Pinpoint the cell where the given text exists, returning its [x, y] midpoint coordinate. 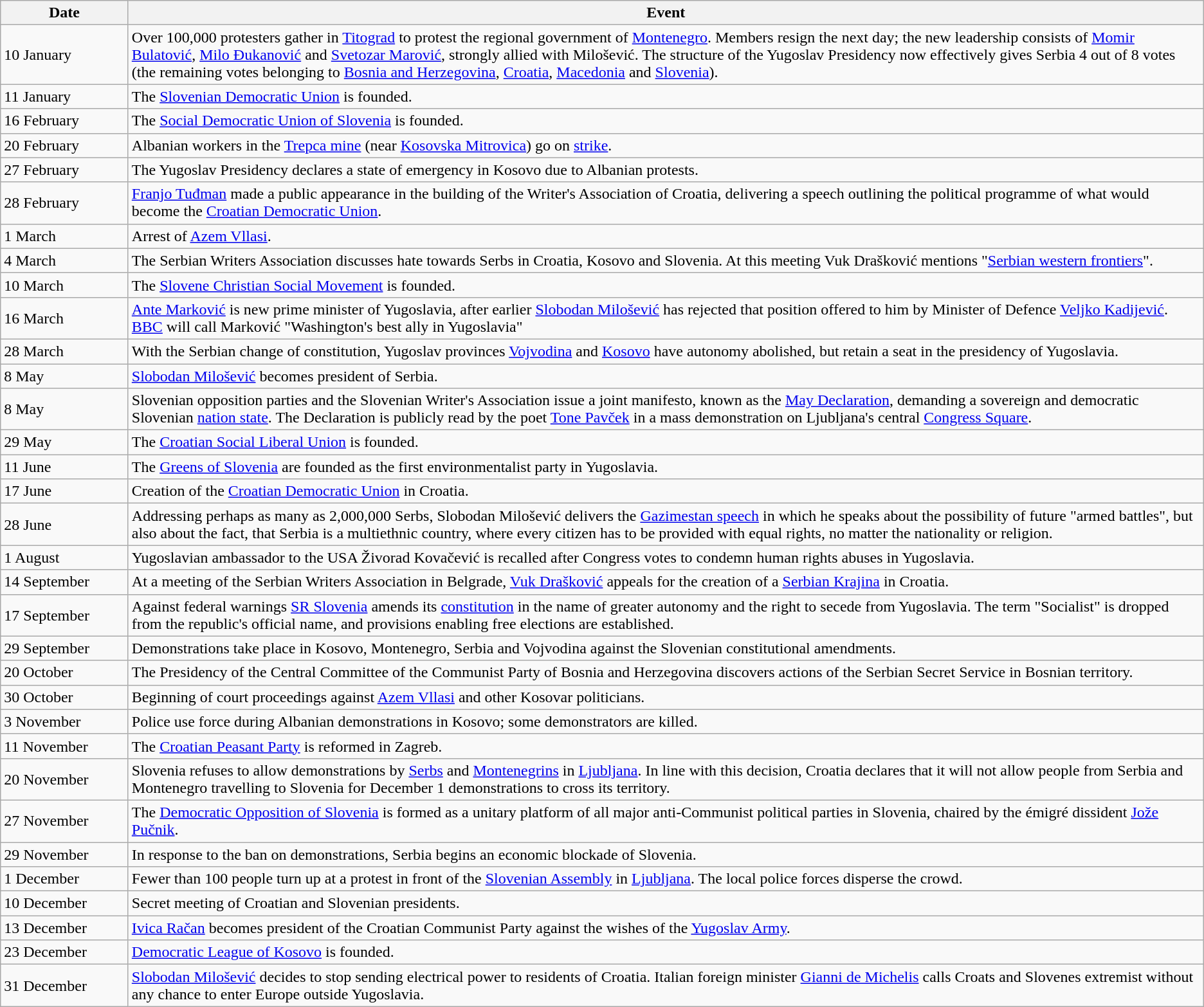
The Yugoslav Presidency declares a state of emergency in Kosovo due to Albanian protests. [666, 170]
23 December [64, 952]
20 February [64, 145]
The Croatian Peasant Party is reformed in Zagreb. [666, 746]
At a meeting of the Serbian Writers Association in Belgrade, Vuk Drašković appeals for the creation of a Serbian Krajina in Croatia. [666, 582]
31 December [64, 985]
27 November [64, 821]
28 February [64, 203]
3 November [64, 721]
Ivica Račan becomes president of the Croatian Communist Party against the wishes of the Yugoslav Army. [666, 928]
Police use force during Albanian demonstrations in Kosovo; some demonstrators are killed. [666, 721]
10 January [64, 55]
In response to the ban on demonstrations, Serbia begins an economic blockade of Slovenia. [666, 855]
14 September [64, 582]
29 September [64, 648]
Albanian workers in the Trepca mine (near Kosovska Mitrovica) go on strike. [666, 145]
Democratic League of Kosovo is founded. [666, 952]
1 August [64, 558]
11 November [64, 746]
20 November [64, 779]
Secret meeting of Croatian and Slovenian presidents. [666, 903]
Event [666, 13]
11 January [64, 96]
13 December [64, 928]
The Slovenian Democratic Union is founded. [666, 96]
16 March [64, 318]
Beginning of court proceedings against Azem Vllasi and other Kosovar politicians. [666, 697]
28 March [64, 351]
27 February [64, 170]
Demonstrations take place in Kosovo, Montenegro, Serbia and Vojvodina against the Slovenian constitutional amendments. [666, 648]
17 June [64, 491]
Date [64, 13]
1 March [64, 236]
11 June [64, 467]
10 March [64, 285]
4 March [64, 260]
The Slovene Christian Social Movement is founded. [666, 285]
28 June [64, 525]
30 October [64, 697]
Fewer than 100 people turn up at a protest in front of the Slovenian Assembly in Ljubljana. The local police forces disperse the crowd. [666, 879]
The Greens of Slovenia are founded as the first environmentalist party in Yugoslavia. [666, 467]
The Social Democratic Union of Slovenia is founded. [666, 121]
Creation of the Croatian Democratic Union in Croatia. [666, 491]
10 December [64, 903]
The Croatian Social Liberal Union is founded. [666, 442]
29 November [64, 855]
Yugoslavian ambassador to the USA Živorad Kovačević is recalled after Congress votes to condemn human rights abuses in Yugoslavia. [666, 558]
Arrest of Azem Vllasi. [666, 236]
16 February [64, 121]
29 May [64, 442]
20 October [64, 673]
1 December [64, 879]
17 September [64, 615]
Slobodan Milošević becomes president of Serbia. [666, 376]
